Scan for the cell matching the given text and deliver its [X, Y] coordinate at center. 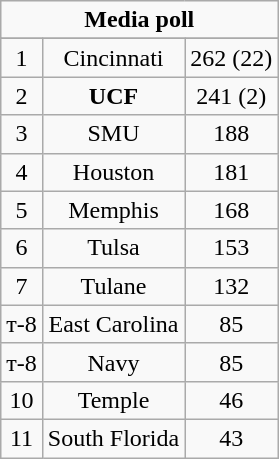
241 (2) [232, 96]
6 [22, 248]
Tulsa [113, 248]
Houston [113, 172]
168 [232, 210]
5 [22, 210]
7 [22, 286]
3 [22, 134]
Tulane [113, 286]
Memphis [113, 210]
132 [232, 286]
1 [22, 58]
Temple [113, 400]
262 (22) [232, 58]
46 [232, 400]
Navy [113, 362]
Media poll [140, 20]
188 [232, 134]
11 [22, 438]
East Carolina [113, 324]
153 [232, 248]
43 [232, 438]
UCF [113, 96]
South Florida [113, 438]
2 [22, 96]
181 [232, 172]
Cincinnati [113, 58]
4 [22, 172]
10 [22, 400]
SMU [113, 134]
